Extract the (X, Y) coordinate from the center of the cell holding the provided text.  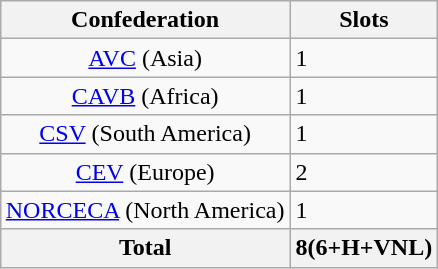
CEV (Europe) (145, 172)
Slots (364, 20)
Total (145, 248)
CSV (South America) (145, 134)
AVC (Asia) (145, 58)
NORCECA (North America) (145, 210)
CAVB (Africa) (145, 96)
8(6+H+VNL) (364, 248)
2 (364, 172)
Confederation (145, 20)
